From the cell containing the given text, extract its center point as (x, y) coordinate. 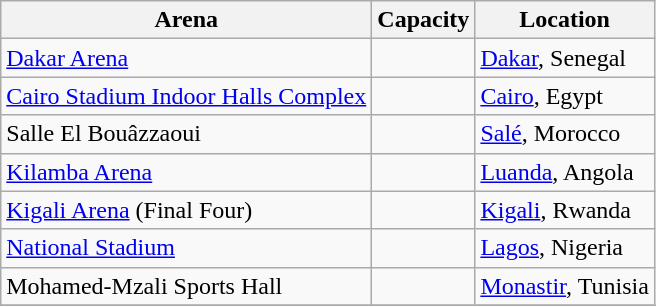
Cairo Stadium Indoor Halls Complex (186, 96)
Monastir, Tunisia (564, 286)
Capacity (424, 20)
Kilamba Arena (186, 172)
National Stadium (186, 248)
Lagos, Nigeria (564, 248)
Kigali Arena (Final Four) (186, 210)
Kigali, Rwanda (564, 210)
Salle El Bouâzzaoui (186, 134)
Dakar Arena (186, 58)
Dakar, Senegal (564, 58)
Location (564, 20)
Mohamed-Mzali Sports Hall (186, 286)
Arena (186, 20)
Salé, Morocco (564, 134)
Luanda, Angola (564, 172)
Cairo, Egypt (564, 96)
